Return the [X, Y] coordinate for the center point of the cell that contains the specified text.  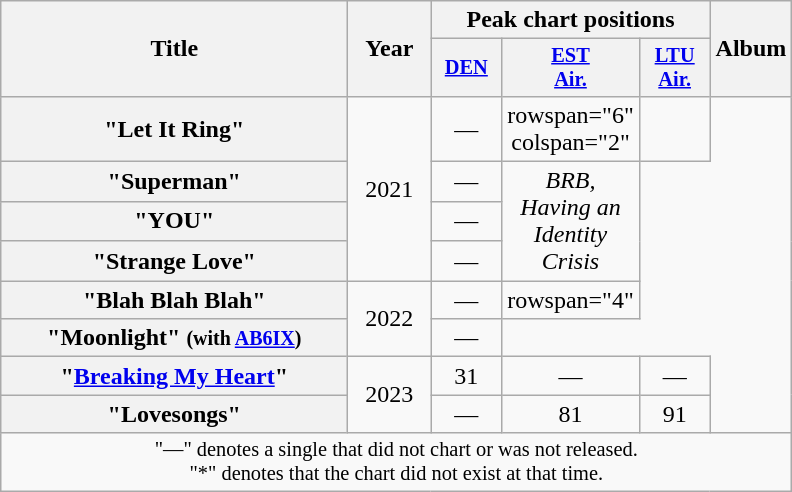
"Superman" [174, 182]
91 [674, 414]
ESTAir. [571, 68]
"—" denotes a single that did not chart or was not released."*" denotes that the chart did not exist at that time. [396, 462]
"Let It Ring" [174, 128]
"Moonlight" (with AB6IX) [174, 338]
rowspan="6" colspan="2" [571, 128]
"YOU" [174, 221]
"Blah Blah Blah" [174, 300]
"Strange Love" [174, 261]
81 [571, 414]
"Breaking My Heart" [174, 376]
Album [751, 49]
2022 [390, 319]
2023 [390, 395]
rowspan="4" [571, 300]
Year [390, 49]
"Lovesongs" [174, 414]
Title [174, 49]
Peak chart positions [570, 20]
LTUAir. [674, 68]
2021 [390, 188]
BRB, Having an Identity Crisis [571, 222]
31 [466, 376]
DEN [466, 68]
